Provide the (X, Y) coordinate of the cell's center where the given text is located.  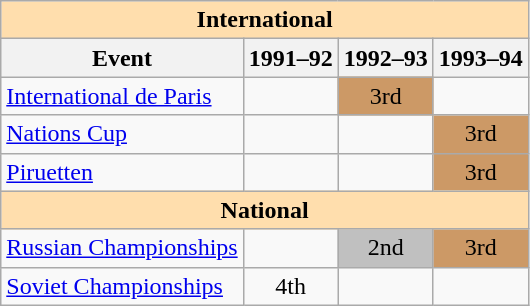
1992–93 (386, 58)
National (265, 210)
Piruetten (122, 172)
1991–92 (290, 58)
2nd (386, 248)
Nations Cup (122, 134)
International (265, 20)
Russian Championships (122, 248)
1993–94 (480, 58)
International de Paris (122, 96)
4th (290, 286)
Event (122, 58)
Soviet Championships (122, 286)
